Determine the [x, y] coordinate at the center of the cell enclosing the given text.  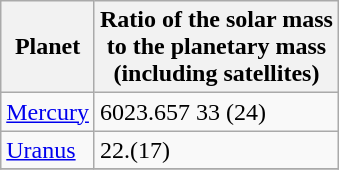
22.(17) [216, 150]
6023.657 33 (24) [216, 112]
Mercury [48, 112]
Ratio of the solar massto the planetary mass(including satellites) [216, 47]
Planet [48, 47]
Uranus [48, 150]
